Extract the [x, y] coordinate from the center of the cell holding the provided text.  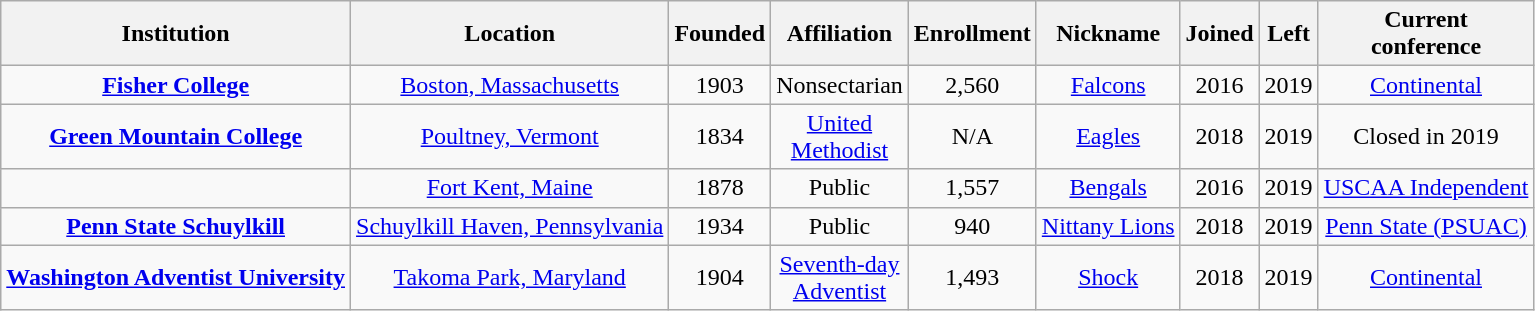
Affiliation [840, 34]
Nittany Lions [1108, 226]
Poultney, Vermont [510, 136]
Institution [176, 34]
Fisher College [176, 85]
1904 [720, 278]
Joined [1220, 34]
Falcons [1108, 85]
Seventh-dayAdventist [840, 278]
Fort Kent, Maine [510, 188]
Penn State (PSUAC) [1426, 226]
Currentconference [1426, 34]
Shock [1108, 278]
1934 [720, 226]
Enrollment [972, 34]
1878 [720, 188]
940 [972, 226]
UnitedMethodist [840, 136]
Closed in 2019 [1426, 136]
1903 [720, 85]
Founded [720, 34]
Left [1288, 34]
Washington Adventist University [176, 278]
Schuylkill Haven, Pennsylvania [510, 226]
1,493 [972, 278]
Nonsectarian [840, 85]
1834 [720, 136]
2,560 [972, 85]
USCAA Independent [1426, 188]
Boston, Massachusetts [510, 85]
Green Mountain College [176, 136]
1,557 [972, 188]
Eagles [1108, 136]
N/A [972, 136]
Penn State Schuylkill [176, 226]
Location [510, 34]
Takoma Park, Maryland [510, 278]
Nickname [1108, 34]
Bengals [1108, 188]
